Output the (X, Y) coordinate of the center of the cell containing the given text.  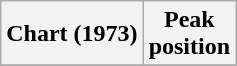
Peakposition (189, 34)
Chart (1973) (72, 34)
